Capture the cell that displays the provided text and extract its [X, Y] central coordinate. 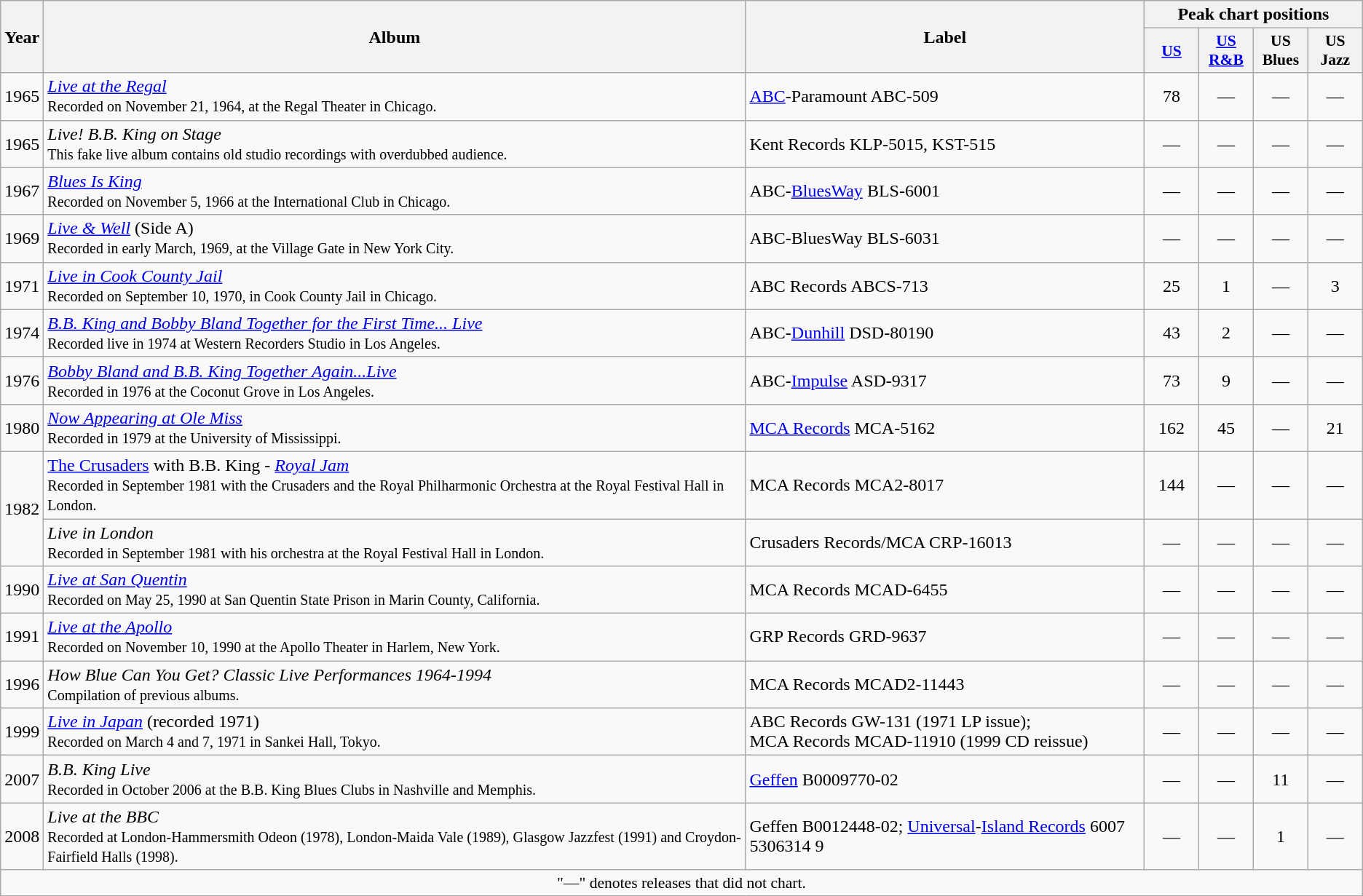
162 [1172, 428]
3 [1335, 285]
Album [395, 36]
1999 [22, 732]
MCA Records MCA2-8017 [945, 485]
US Blues [1280, 51]
2 [1226, 333]
ABC-Paramount ABC-509 [945, 96]
1969 [22, 239]
Live at the ApolloRecorded on November 10, 1990 at the Apollo Theater in Harlem, New York. [395, 638]
1974 [22, 333]
Now Appearing at Ole MissRecorded in 1979 at the University of Mississippi. [395, 428]
1980 [22, 428]
Live in Japan (recorded 1971)Recorded on March 4 and 7, 1971 in Sankei Hall, Tokyo. [395, 732]
1996 [22, 684]
11 [1280, 779]
144 [1172, 485]
ABC-Impulse ASD-9317 [945, 380]
GRP Records GRD-9637 [945, 638]
ABC-Dunhill DSD-80190 [945, 333]
Live at the RegalRecorded on November 21, 1964, at the Regal Theater in Chicago. [395, 96]
US [1172, 51]
MCA Records MCA-5162 [945, 428]
MCA Records MCAD-6455 [945, 590]
US R&B [1226, 51]
Label [945, 36]
Live & Well (Side A)Recorded in early March, 1969, at the Village Gate in New York City. [395, 239]
Geffen B0012448-02; Universal-Island Records 6007 5306314 9 [945, 836]
"—" denotes releases that did not chart. [681, 883]
How Blue Can You Get? Classic Live Performances 1964-1994Compilation of previous albums. [395, 684]
78 [1172, 96]
1982 [22, 508]
ABC-BluesWay BLS-6031 [945, 239]
25 [1172, 285]
45 [1226, 428]
Geffen B0009770-02 [945, 779]
43 [1172, 333]
2008 [22, 836]
ABC-BluesWay BLS-6001 [945, 191]
Live at San QuentinRecorded on May 25, 1990 at San Quentin State Prison in Marin County, California. [395, 590]
Live in LondonRecorded in September 1981 with his orchestra at the Royal Festival Hall in London. [395, 542]
2007 [22, 779]
9 [1226, 380]
Year [22, 36]
ABC Records ABCS-713 [945, 285]
73 [1172, 380]
Live at the BBCRecorded at London-Hammersmith Odeon (1978), London-Maida Vale (1989), Glasgow Jazzfest (1991) and Croydon-Fairfield Halls (1998). [395, 836]
1990 [22, 590]
Blues Is KingRecorded on November 5, 1966 at the International Club in Chicago. [395, 191]
1971 [22, 285]
ABC Records GW-131 (1971 LP issue); MCA Records MCAD-11910 (1999 CD reissue) [945, 732]
Crusaders Records/MCA CRP-16013 [945, 542]
1991 [22, 638]
Live! B.B. King on StageThis fake live album contains old studio recordings with overdubbed audience. [395, 144]
US Jazz [1335, 51]
Live in Cook County JailRecorded on September 10, 1970, in Cook County Jail in Chicago. [395, 285]
MCA Records MCAD2-11443 [945, 684]
Peak chart positions [1254, 15]
Kent Records KLP-5015, KST-515 [945, 144]
B.B. King LiveRecorded in October 2006 at the B.B. King Blues Clubs in Nashville and Memphis. [395, 779]
21 [1335, 428]
1976 [22, 380]
Bobby Bland and B.B. King Together Again...LiveRecorded in 1976 at the Coconut Grove in Los Angeles. [395, 380]
1967 [22, 191]
B.B. King and Bobby Bland Together for the First Time... LiveRecorded live in 1974 at Western Recorders Studio in Los Angeles. [395, 333]
